Scan for the cell matching the given text and deliver its [X, Y] coordinate at center. 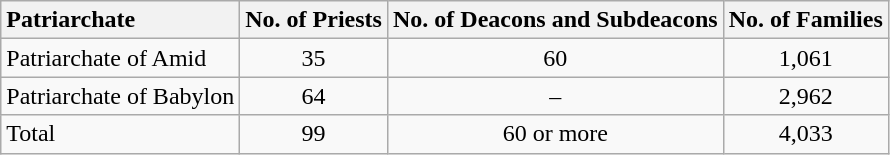
1,061 [806, 58]
60 [555, 58]
No. of Priests [314, 20]
No. of Families [806, 20]
2,962 [806, 96]
4,033 [806, 134]
64 [314, 96]
Patriarchate of Babylon [120, 96]
No. of Deacons and Subdeacons [555, 20]
Patriarchate [120, 20]
60 or more [555, 134]
35 [314, 58]
Patriarchate of Amid [120, 58]
99 [314, 134]
– [555, 96]
Total [120, 134]
